Locate the cell with the specified text and output its [x, y] center coordinate. 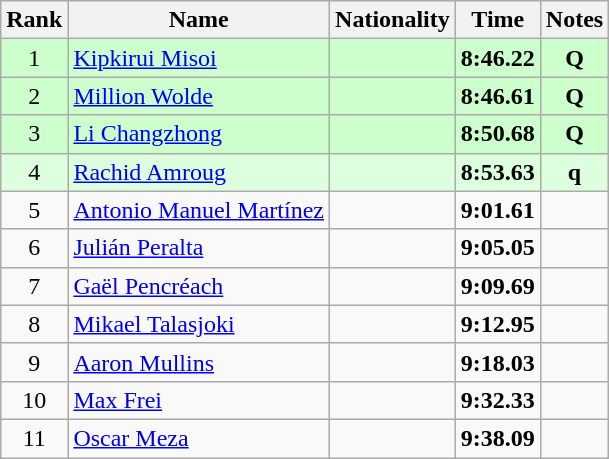
Nationality [393, 20]
9:18.03 [498, 362]
Time [498, 20]
9:38.09 [498, 438]
7 [34, 286]
8:46.22 [498, 58]
9:32.33 [498, 400]
Li Changzhong [199, 134]
9:09.69 [498, 286]
Oscar Meza [199, 438]
11 [34, 438]
Notes [574, 20]
8:53.63 [498, 172]
5 [34, 210]
Julián Peralta [199, 248]
8:46.61 [498, 96]
Mikael Talasjoki [199, 324]
3 [34, 134]
6 [34, 248]
Max Frei [199, 400]
9 [34, 362]
q [574, 172]
10 [34, 400]
Antonio Manuel Martínez [199, 210]
Rachid Amroug [199, 172]
Million Wolde [199, 96]
8:50.68 [498, 134]
Name [199, 20]
2 [34, 96]
8 [34, 324]
4 [34, 172]
9:01.61 [498, 210]
9:05.05 [498, 248]
Gaël Pencréach [199, 286]
9:12.95 [498, 324]
Kipkirui Misoi [199, 58]
Aaron Mullins [199, 362]
1 [34, 58]
Rank [34, 20]
